Pinpoint the cell where the given text exists, returning its [X, Y] midpoint coordinate. 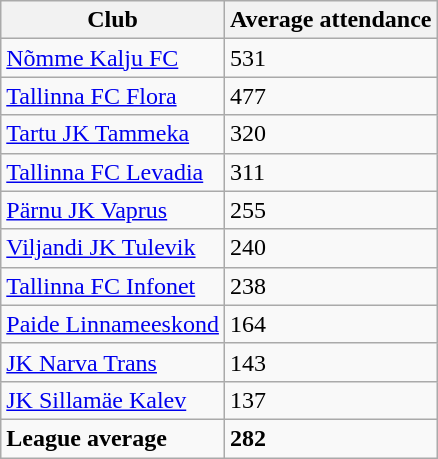
238 [330, 286]
Tallinna FC Levadia [113, 172]
320 [330, 134]
143 [330, 362]
240 [330, 248]
Nõmme Kalju FC [113, 58]
311 [330, 172]
Tartu JK Tammeka [113, 134]
137 [330, 400]
Pärnu JK Vaprus [113, 210]
League average [113, 438]
Club [113, 20]
255 [330, 210]
164 [330, 324]
Paide Linnameeskond [113, 324]
282 [330, 438]
477 [330, 96]
JK Narva Trans [113, 362]
Average attendance [330, 20]
Tallinna FC Infonet [113, 286]
JK Sillamäe Kalev [113, 400]
Tallinna FC Flora [113, 96]
531 [330, 58]
Viljandi JK Tulevik [113, 248]
